Locate the cell with the specified text and output its [X, Y] center coordinate. 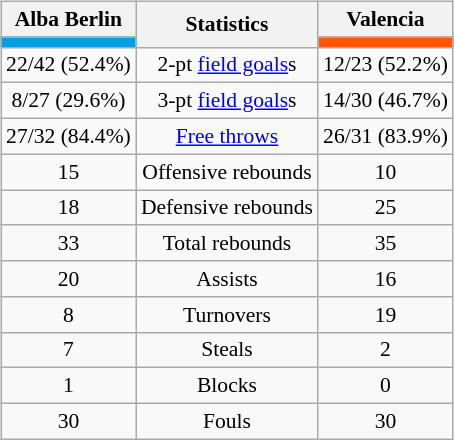
0 [386, 386]
35 [386, 243]
26/31 (83.9%) [386, 136]
33 [68, 243]
8/27 (29.6%) [68, 101]
Offensive rebounds [227, 172]
22/42 (52.4%) [68, 65]
27/32 (84.4%) [68, 136]
3-pt field goalss [227, 101]
15 [68, 172]
Free throws [227, 136]
20 [68, 279]
16 [386, 279]
Statistics [227, 24]
Assists [227, 279]
18 [68, 208]
Blocks [227, 386]
Valencia [386, 19]
Turnovers [227, 314]
Total rebounds [227, 243]
14/30 (46.7%) [386, 101]
Alba Berlin [68, 19]
25 [386, 208]
10 [386, 172]
Steals [227, 350]
12/23 (52.2%) [386, 65]
19 [386, 314]
1 [68, 386]
Fouls [227, 421]
8 [68, 314]
2 [386, 350]
7 [68, 350]
Defensive rebounds [227, 208]
2-pt field goalss [227, 65]
